Scan for the cell matching the given text and deliver its (x, y) coordinate at center. 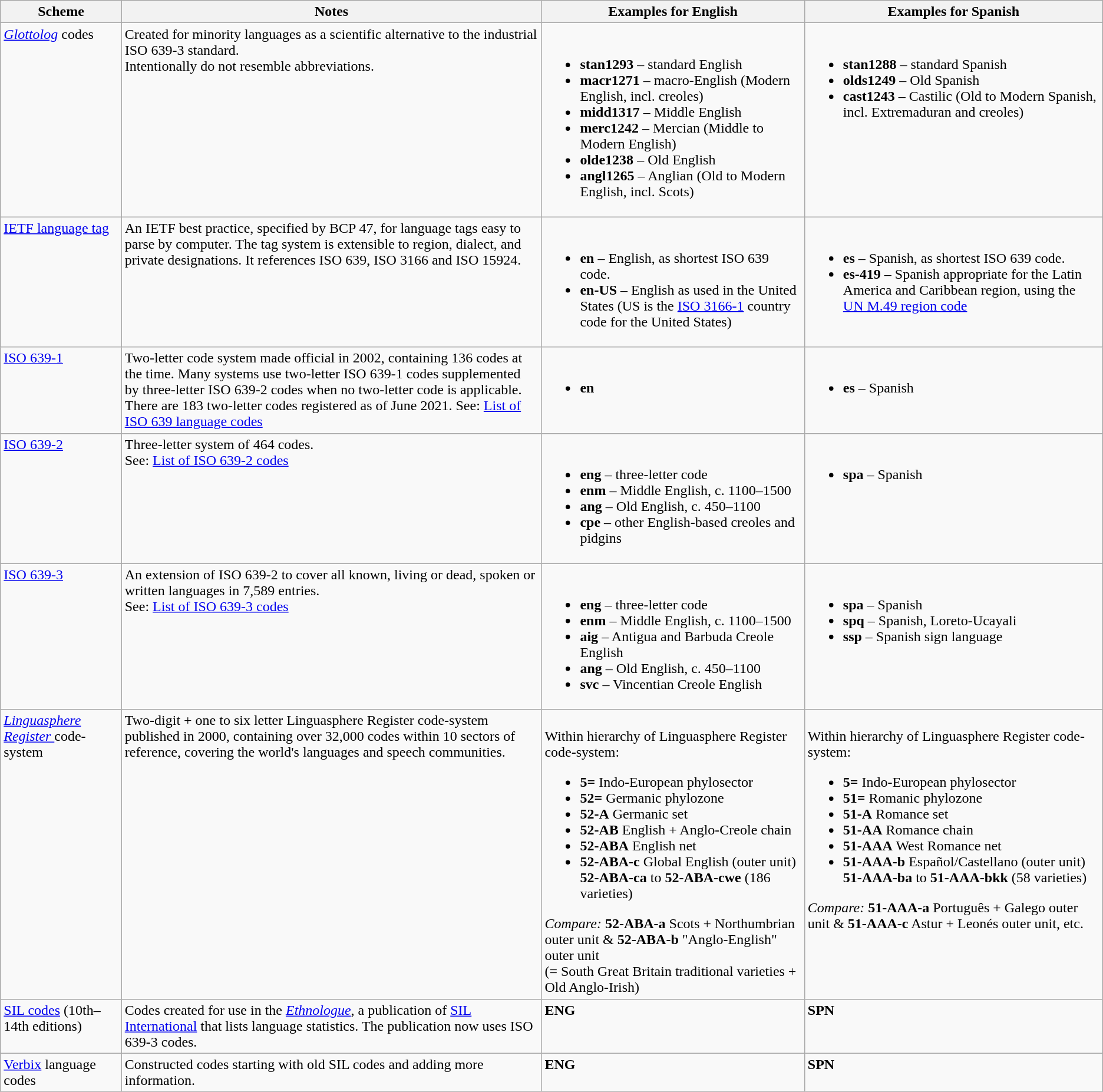
Linguasphere Register code-system (61, 855)
ISO 639‑2 (61, 499)
es – Spanish, as shortest ISO 639 code.es-419 – Spanish appropriate for the Latin America and Caribbean region, using the UN M.49 region code (953, 282)
Scheme (61, 12)
An extension of ISO 639‑2 to cover all known, living or dead, spoken or written languages in 7,589 entries.See: List of ISO 639-3 codes (331, 636)
Glottolog codes (61, 120)
SIL codes (10th–14th editions) (61, 1026)
Three-letter system of 464 codes.See: List of ISO 639-2 codes (331, 499)
es – Spanish (953, 390)
Constructed codes starting with old SIL codes and adding more information. (331, 1073)
stan1288 – standard Spanisholds1249 – Old Spanishcast1243 – Castilic (Old to Modern Spanish, incl. Extremaduran and creoles) (953, 120)
Verbix language codes (61, 1073)
en (673, 390)
IETF language tag (61, 282)
Examples for English (673, 12)
en – English, as shortest ISO 639 code.en-US – English as used in the United States (US is the ISO 3166‑1 country code for the United States) (673, 282)
ISO 639‑3 (61, 636)
spa – Spanishspq – Spanish, Loreto-Ucayalissp – Spanish sign language (953, 636)
ISO 639‑1 (61, 390)
Notes (331, 12)
eng – three-letter codeenm – Middle English, c. 1100–1500ang – Old English, c. 450–1100cpe – other English-based creoles and pidgins (673, 499)
Created for minority languages as a scientific alternative to the industrial ISO 639‑3 standard.Intentionally do not resemble abbreviations. (331, 120)
spa – Spanish (953, 499)
Examples for Spanish (953, 12)
Codes created for use in the Ethnologue, a publication of SIL International that lists language statistics. The publication now uses ISO 639‑3 codes. (331, 1026)
